Capture the cell that displays the provided text and extract its (x, y) central coordinate. 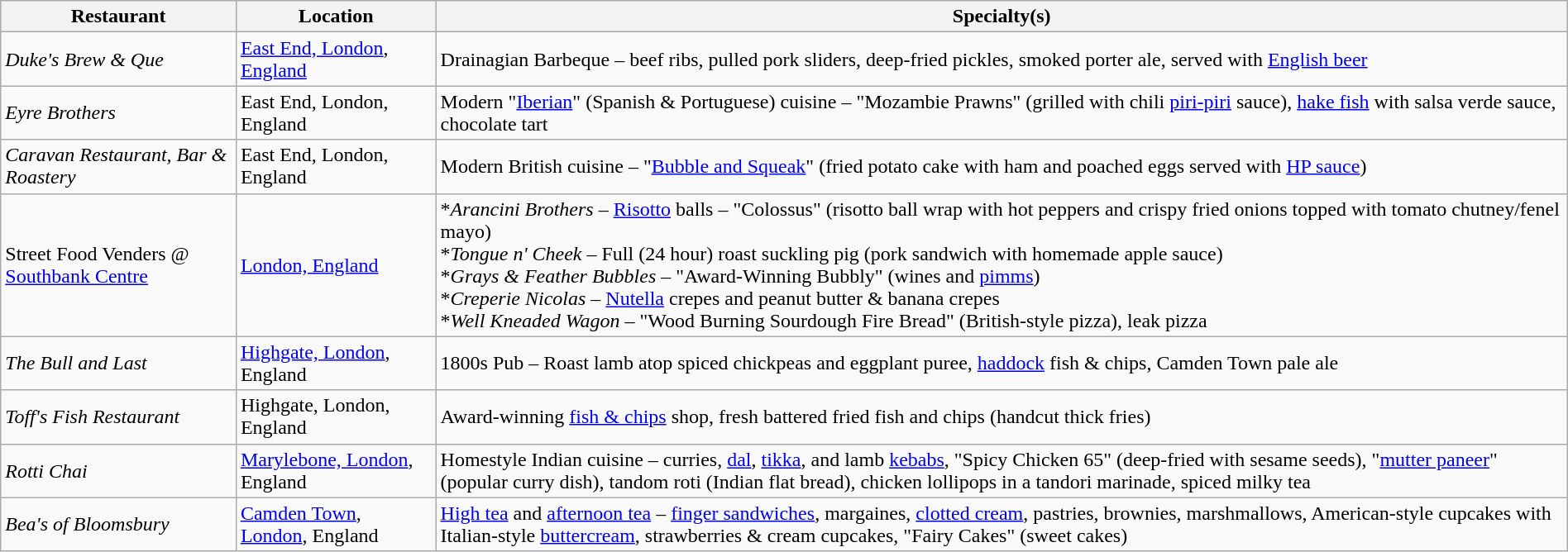
Marylebone, London, England (336, 471)
Location (336, 17)
Modern British cuisine – "Bubble and Squeak" (fried potato cake with ham and poached eggs served with HP sauce) (1002, 167)
London, England (336, 264)
Camden Town, London, England (336, 524)
Eyre Brothers (119, 112)
Rotti Chai (119, 471)
The Bull and Last (119, 364)
Caravan Restaurant, Bar & Roastery (119, 167)
Award-winning fish & chips shop, fresh battered fried fish and chips (handcut thick fries) (1002, 416)
Duke's Brew & Que (119, 59)
Toff's Fish Restaurant (119, 416)
Restaurant (119, 17)
Specialty(s) (1002, 17)
Street Food Venders @ Southbank Centre (119, 264)
Drainagian Barbeque – beef ribs, pulled pork sliders, deep-fried pickles, smoked porter ale, served with English beer (1002, 59)
1800s Pub – Roast lamb atop spiced chickpeas and eggplant puree, haddock fish & chips, Camden Town pale ale (1002, 364)
Bea's of Bloomsbury (119, 524)
